Return the (x, y) coordinate for the center point of the cell that contains the specified text.  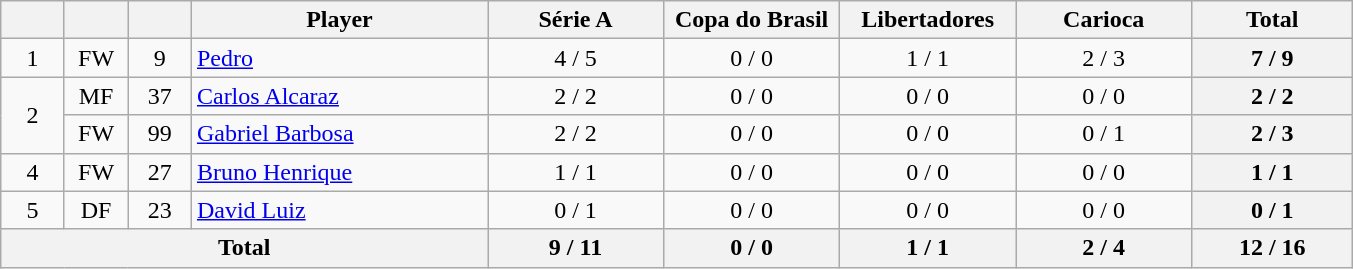
2 (33, 115)
9 (160, 58)
99 (160, 134)
12 / 16 (1272, 248)
37 (160, 96)
Copa do Brasil (752, 20)
9 / 11 (576, 248)
Pedro (339, 58)
Série A (576, 20)
4 (33, 172)
Libertadores (928, 20)
Bruno Henrique (339, 172)
MF (96, 96)
27 (160, 172)
2 / 4 (1104, 248)
David Luiz (339, 210)
Carioca (1104, 20)
DF (96, 210)
1 (33, 58)
Carlos Alcaraz (339, 96)
7 / 9 (1272, 58)
Player (339, 20)
4 / 5 (576, 58)
23 (160, 210)
5 (33, 210)
Gabriel Barbosa (339, 134)
